Find where the given text appears and provide that cell's center as [x, y] coordinate. 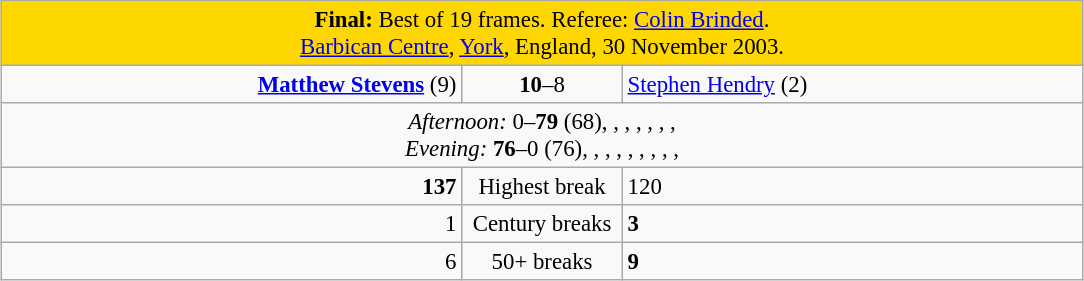
50+ breaks [542, 262]
Stephen Hendry (2) [852, 85]
Highest break [542, 187]
10–8 [542, 85]
9 [852, 262]
3 [852, 224]
137 [232, 187]
6 [232, 262]
1 [232, 224]
Century breaks [542, 224]
Matthew Stevens (9) [232, 85]
120 [852, 187]
Afternoon: 0–79 (68), , , , , , , Evening: 76–0 (76), , , , , , , , , [542, 136]
Final: Best of 19 frames. Referee: Colin Brinded.Barbican Centre, York, England, 30 November 2003. [542, 34]
